Scan for the cell matching the given text and deliver its (X, Y) coordinate at center. 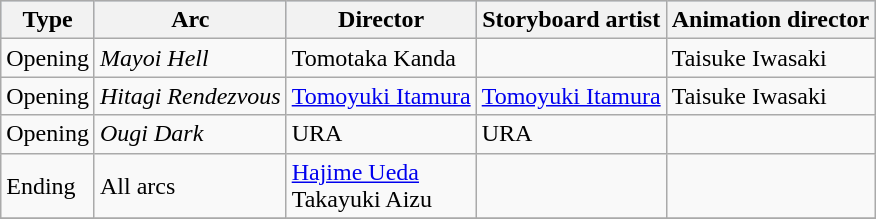
Animation director (770, 20)
All arcs (190, 186)
Storyboard artist (571, 20)
Hajime UedaTakayuki Aizu (381, 186)
Mayoi Hell (190, 58)
Ougi Dark (190, 134)
Director (381, 20)
Arc (190, 20)
Hitagi Rendezvous (190, 96)
Ending (48, 186)
Type (48, 20)
Tomotaka Kanda (381, 58)
